Determine the [x, y] coordinate at the center of the cell enclosing the given text.  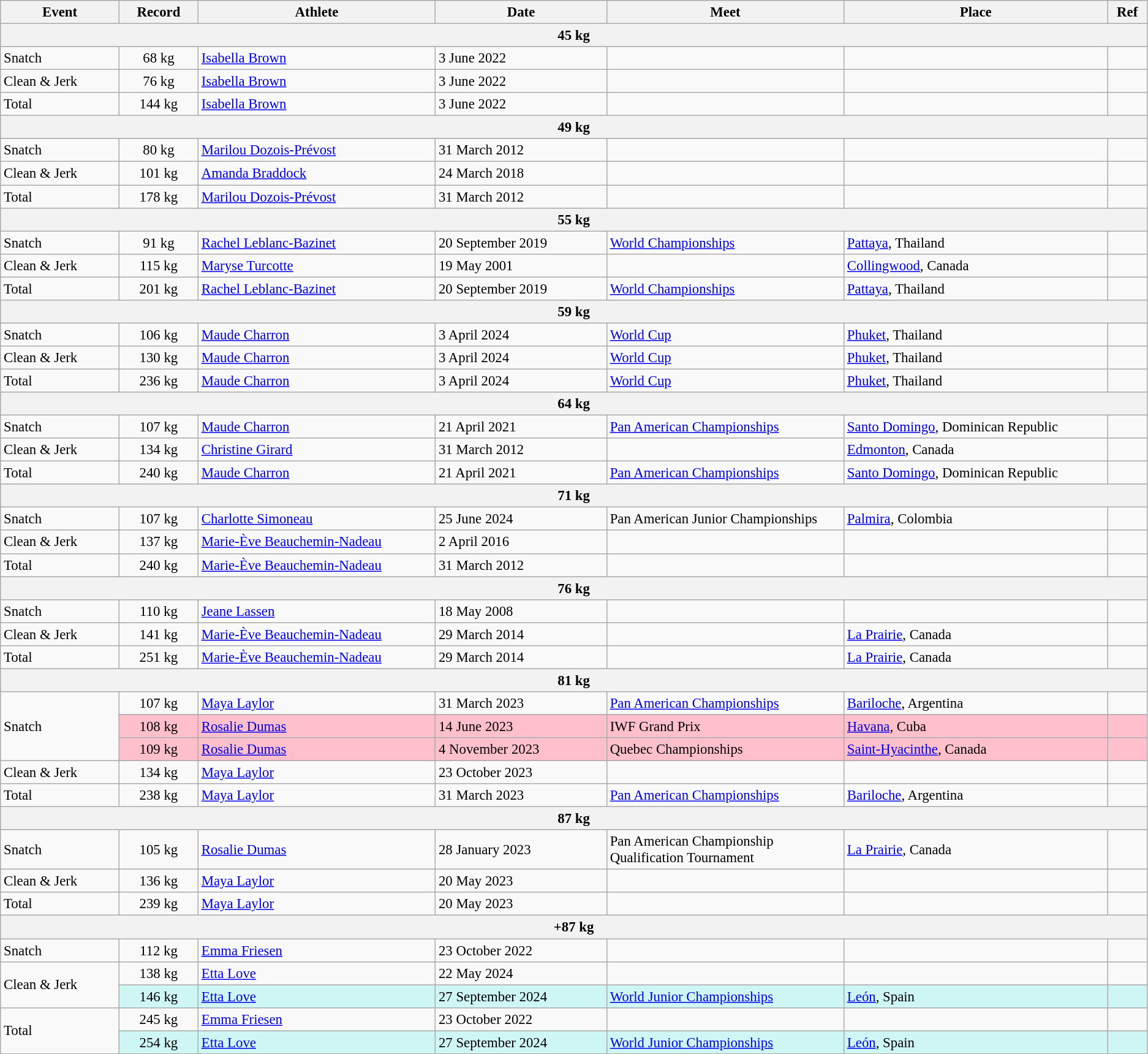
22 May 2024 [521, 973]
Record [158, 12]
Ref [1127, 12]
24 March 2018 [521, 173]
55 kg [574, 219]
68 kg [158, 58]
146 kg [158, 996]
108 kg [158, 726]
81 kg [574, 680]
4 November 2023 [521, 749]
25 June 2024 [521, 519]
19 May 2001 [521, 265]
14 June 2023 [521, 726]
Meet [725, 12]
137 kg [158, 542]
Pan American Junior Championships [725, 519]
138 kg [158, 973]
Pan American Championship Qualification Tournament [725, 849]
Jeane Lassen [316, 611]
23 October 2023 [521, 773]
Quebec Championships [725, 749]
Havana, Cuba [976, 726]
101 kg [158, 173]
110 kg [158, 611]
245 kg [158, 1019]
236 kg [158, 381]
Amanda Braddock [316, 173]
80 kg [158, 150]
Place [976, 12]
144 kg [158, 104]
59 kg [574, 312]
45 kg [574, 36]
178 kg [158, 197]
91 kg [158, 243]
130 kg [158, 358]
112 kg [158, 950]
238 kg [158, 795]
Christine Girard [316, 450]
136 kg [158, 881]
28 January 2023 [521, 849]
239 kg [158, 904]
Edmonton, Canada [976, 450]
201 kg [158, 289]
115 kg [158, 265]
71 kg [574, 496]
141 kg [158, 634]
109 kg [158, 749]
106 kg [158, 335]
105 kg [158, 849]
87 kg [574, 819]
Event [60, 12]
Athlete [316, 12]
Saint-Hyacinthe, Canada [976, 749]
Charlotte Simoneau [316, 519]
Date [521, 12]
251 kg [158, 658]
Collingwood, Canada [976, 265]
254 kg [158, 1042]
IWF Grand Prix [725, 726]
+87 kg [574, 927]
18 May 2008 [521, 611]
64 kg [574, 404]
49 kg [574, 127]
Palmira, Colombia [976, 519]
2 April 2016 [521, 542]
Maryse Turcotte [316, 265]
